Determine the [X, Y] coordinate at the center of the cell enclosing the given text.  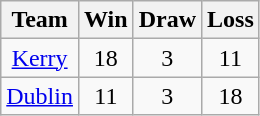
Team [40, 20]
Dublin [40, 96]
Kerry [40, 58]
Loss [231, 20]
Draw [167, 20]
Win [106, 20]
